For the text-containing cell, return its midpoint in [x, y] coordinate format. 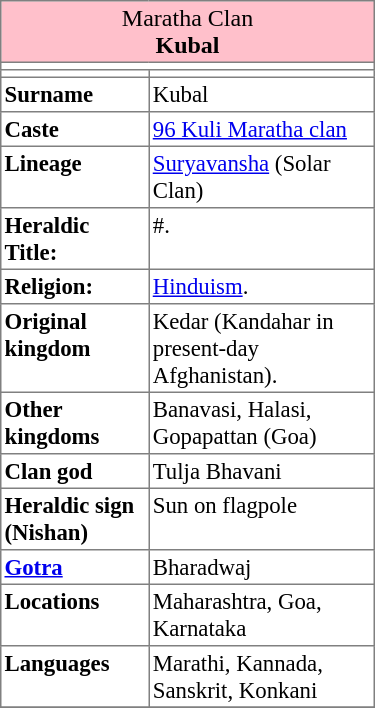
Other kingdoms [75, 423]
Kedar (Kandahar in present-day Afghanistan). [262, 348]
96 Kuli Maratha clan [262, 129]
#. [262, 239]
Heraldic sign (Nishan) [75, 519]
Surname [75, 94]
Marathi, Kannada, Sanskrit, Konkani [262, 677]
Religion: [75, 286]
Kubal [262, 94]
Hinduism. [262, 286]
Gotra [75, 567]
Clan god [75, 471]
Banavasi, Halasi, Gopapattan (Goa) [262, 423]
Locations [75, 615]
Maharashtra, Goa, Karnataka [262, 615]
Original kingdom [75, 348]
Heraldic Title: [75, 239]
Sun on flagpole [262, 519]
Bharadwaj [262, 567]
Lineage [75, 177]
Tulja Bhavani [262, 471]
Maratha Clan Kubal [188, 32]
Languages [75, 677]
Suryavansha (Solar Clan) [262, 177]
Caste [75, 129]
